Extract the [x, y] coordinate from the center of the cell holding the provided text.  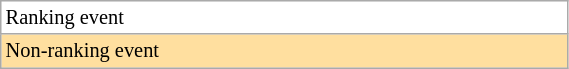
Ranking event [284, 17]
Non-ranking event [284, 51]
